Return the [X, Y] coordinate for the center point of the cell that contains the specified text.  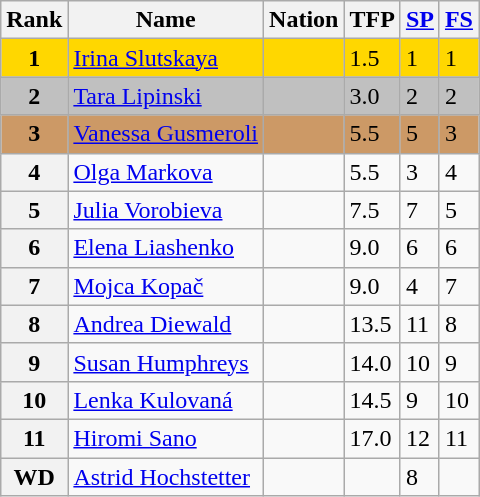
Susan Humphreys [166, 362]
14.0 [372, 362]
WD [34, 477]
17.0 [372, 438]
1.5 [372, 58]
Nation [304, 20]
Andrea Diewald [166, 324]
Lenka Kulovaná [166, 400]
13.5 [372, 324]
7.5 [372, 210]
Elena Liashenko [166, 248]
Hiromi Sano [166, 438]
Irina Slutskaya [166, 58]
TFP [372, 20]
FS [458, 20]
Vanessa Gusmeroli [166, 134]
3.0 [372, 96]
Rank [34, 20]
Astrid Hochstetter [166, 477]
Name [166, 20]
14.5 [372, 400]
Mojca Kopač [166, 286]
12 [420, 438]
Tara Lipinski [166, 96]
Julia Vorobieva [166, 210]
Olga Markova [166, 172]
SP [420, 20]
